Locate the cell with the specified text and output its (x, y) center coordinate. 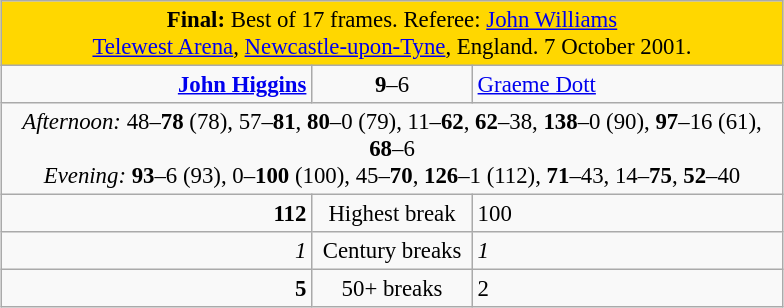
Highest break (392, 214)
Century breaks (392, 251)
Final: Best of 17 frames. Referee: John Williams Telewest Arena, Newcastle-upon-Tyne, England. 7 October 2001. (392, 34)
5 (156, 289)
100 (628, 214)
John Higgins (156, 85)
50+ breaks (392, 289)
112 (156, 214)
9–6 (392, 85)
Graeme Dott (628, 85)
2 (628, 289)
